From the cell containing the given text, extract its center point as [X, Y] coordinate. 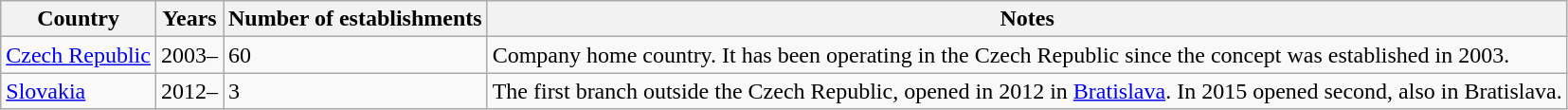
3 [356, 91]
Country [79, 19]
Slovakia [79, 91]
2003– [189, 55]
The first branch outside the Czech Republic, opened in 2012 in Bratislava. In 2015 opened second, also in Bratislava. [1027, 91]
Notes [1027, 19]
Number of establishments [356, 19]
Years [189, 19]
2012– [189, 91]
Czech Republic [79, 55]
60 [356, 55]
Company home country. It has been operating in the Czech Republic since the concept was established in 2003. [1027, 55]
